Locate the cell with the specified text and output its [x, y] center coordinate. 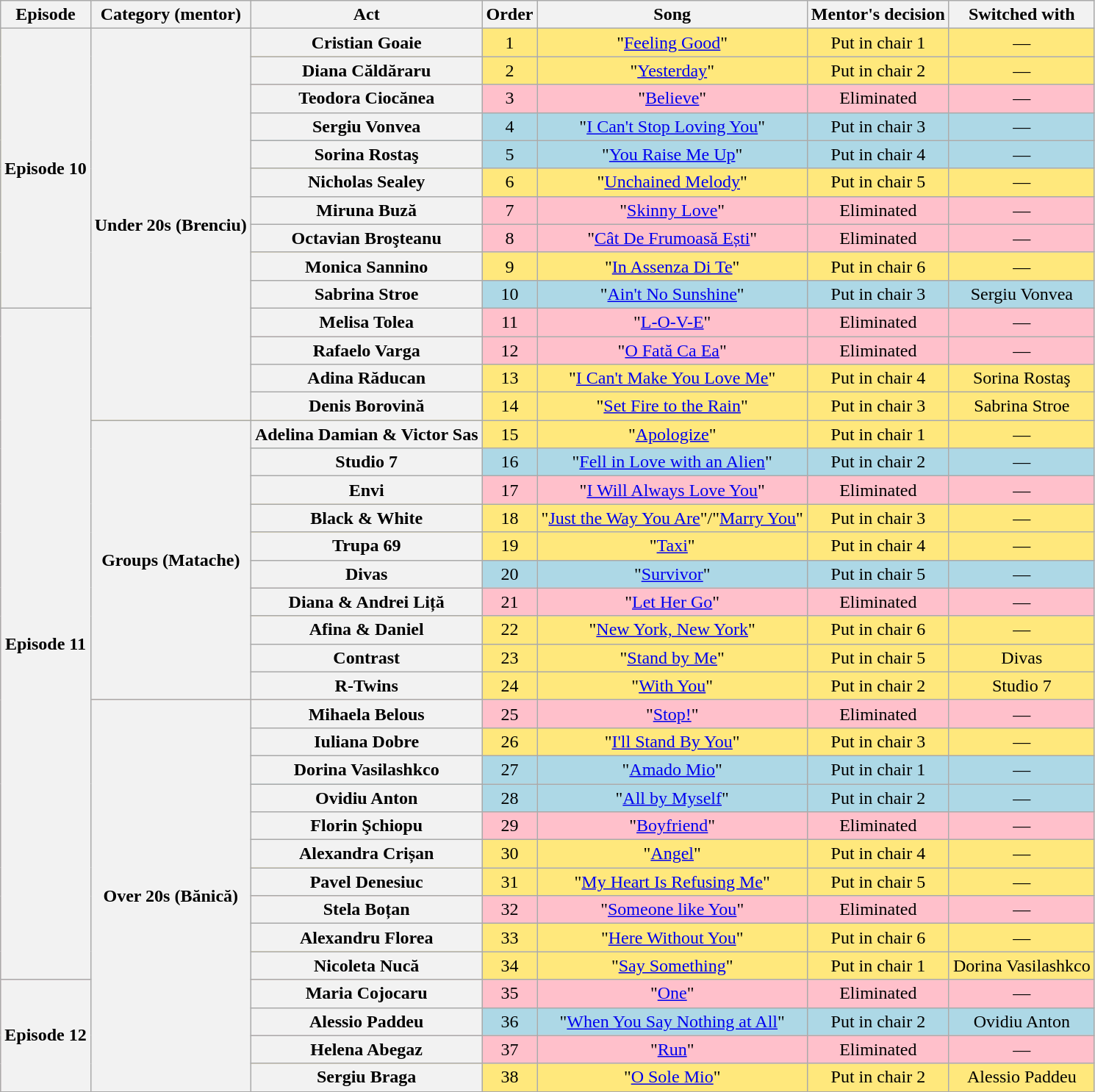
Afina & Daniel [366, 630]
Alexandra Crișan [366, 854]
"O Fată Ca Ea" [672, 351]
34 [510, 966]
Diana & Andrei Liță [366, 602]
Order [510, 15]
Melisa Tolea [366, 322]
Helena Abegaz [366, 1049]
"Say Something" [672, 966]
"Angel" [672, 854]
22 [510, 630]
R-Twins [366, 686]
21 [510, 602]
9 [510, 266]
Maria Cojocaru [366, 994]
17 [510, 490]
Under 20s (Brenciu) [170, 225]
30 [510, 854]
Trupa 69 [366, 546]
29 [510, 826]
"L-O-V-E" [672, 322]
10 [510, 294]
37 [510, 1049]
"Unchained Melody" [672, 182]
"Apologize" [672, 434]
"Cât De Frumoasă Ești" [672, 238]
"Yesterday" [672, 71]
Octavian Broşteanu [366, 238]
"I'll Stand By You" [672, 741]
"I Can't Stop Loving You" [672, 126]
19 [510, 546]
"Fell in Love with an Alien" [672, 462]
Florin Şchiopu [366, 826]
Iuliana Dobre [366, 741]
"Just the Way You Are"/"Marry You" [672, 518]
"When You Say Nothing at All" [672, 1021]
36 [510, 1021]
24 [510, 686]
Cristian Goaie [366, 43]
"New York, New York" [672, 630]
"In Assenza Di Te" [672, 266]
5 [510, 154]
Episode [46, 15]
Song [672, 15]
Mihaela Belous [366, 714]
"Here Without You" [672, 938]
"Boyfriend" [672, 826]
Black & White [366, 518]
14 [510, 406]
"Taxi" [672, 546]
Diana Căldăraru [366, 71]
6 [510, 182]
28 [510, 797]
Denis Borovină [366, 406]
2 [510, 71]
"Amado Mio" [672, 769]
Teodora Ciocănea [366, 98]
20 [510, 574]
Stela Boțan [366, 910]
13 [510, 378]
Nicholas Sealey [366, 182]
Contrast [366, 658]
3 [510, 98]
32 [510, 910]
Category (mentor) [170, 15]
"Stand by Me" [672, 658]
"All by Myself" [672, 797]
"O Sole Mio" [672, 1077]
Monica Sannino [366, 266]
25 [510, 714]
"One" [672, 994]
"My Heart Is Refusing Me" [672, 882]
23 [510, 658]
"Skinny Love" [672, 210]
"Stop!" [672, 714]
Miruna Buză [366, 210]
33 [510, 938]
38 [510, 1077]
"With You" [672, 686]
"Feeling Good" [672, 43]
"Set Fire to the Rain" [672, 406]
Act [366, 15]
31 [510, 882]
1 [510, 43]
35 [510, 994]
"I Can't Make You Love Me" [672, 378]
Mentor's decision [877, 15]
Alexandru Florea [366, 938]
Episode 11 [46, 644]
"Believe" [672, 98]
27 [510, 769]
Adelina Damian & Victor Sas [366, 434]
Sergiu Braga [366, 1077]
"Someone like You" [672, 910]
Nicoleta Nucă [366, 966]
Groups (Matache) [170, 560]
Episode 12 [46, 1035]
Adina Răducan [366, 378]
18 [510, 518]
Over 20s (Bănică) [170, 895]
"You Raise Me Up" [672, 154]
"Run" [672, 1049]
Envi [366, 490]
15 [510, 434]
Switched with [1022, 15]
Episode 10 [46, 169]
26 [510, 741]
11 [510, 322]
16 [510, 462]
12 [510, 351]
7 [510, 210]
8 [510, 238]
"I Will Always Love You" [672, 490]
"Ain't No Sunshine" [672, 294]
"Let Her Go" [672, 602]
Pavel Denesiuc [366, 882]
Rafaelo Varga [366, 351]
4 [510, 126]
"Survivor" [672, 574]
